Return the [x, y] coordinate for the center point of the cell that contains the specified text.  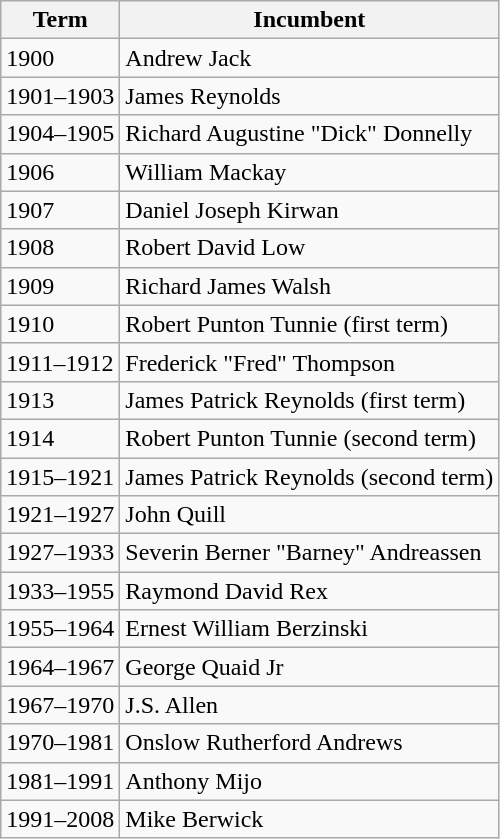
1901–1903 [60, 96]
1911–1912 [60, 362]
1913 [60, 400]
1981–1991 [60, 781]
Raymond David Rex [310, 591]
Ernest William Berzinski [310, 629]
Severin Berner "Barney" Andreassen [310, 553]
Mike Berwick [310, 819]
1970–1981 [60, 743]
1933–1955 [60, 591]
Robert Punton Tunnie (second term) [310, 438]
Daniel Joseph Kirwan [310, 210]
Robert Punton Tunnie (first term) [310, 324]
1921–1927 [60, 515]
J.S. Allen [310, 705]
Incumbent [310, 20]
1967–1970 [60, 705]
1907 [60, 210]
Onslow Rutherford Andrews [310, 743]
1908 [60, 248]
Richard Augustine "Dick" Donnelly [310, 134]
Andrew Jack [310, 58]
Richard James Walsh [310, 286]
James Patrick Reynolds (second term) [310, 477]
1914 [60, 438]
1900 [60, 58]
James Patrick Reynolds (first term) [310, 400]
Anthony Mijo [310, 781]
George Quaid Jr [310, 667]
Robert David Low [310, 248]
1910 [60, 324]
William Mackay [310, 172]
1909 [60, 286]
Frederick "Fred" Thompson [310, 362]
1927–1933 [60, 553]
1991–2008 [60, 819]
1906 [60, 172]
Term [60, 20]
1904–1905 [60, 134]
1964–1967 [60, 667]
James Reynolds [310, 96]
John Quill [310, 515]
1915–1921 [60, 477]
1955–1964 [60, 629]
